Identify which cell holds the provided text, then report its (X, Y) central coordinate. 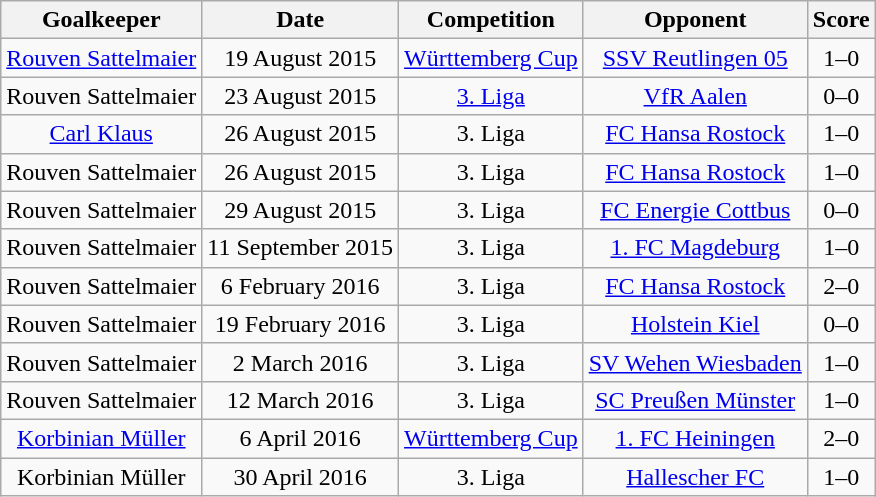
Hallescher FC (695, 477)
6 February 2016 (300, 286)
19 August 2015 (300, 58)
Goalkeeper (102, 20)
2 March 2016 (300, 362)
19 February 2016 (300, 324)
1. FC Magdeburg (695, 248)
Holstein Kiel (695, 324)
Carl Klaus (102, 134)
FC Energie Cottbus (695, 210)
12 March 2016 (300, 400)
1. FC Heiningen (695, 438)
Score (841, 20)
VfR Aalen (695, 96)
Date (300, 20)
SC Preußen Münster (695, 400)
SSV Reutlingen 05 (695, 58)
23 August 2015 (300, 96)
29 August 2015 (300, 210)
11 September 2015 (300, 248)
Competition (492, 20)
Opponent (695, 20)
6 April 2016 (300, 438)
SV Wehen Wiesbaden (695, 362)
30 April 2016 (300, 477)
